Return [x, y] of the center of cell containing provided text 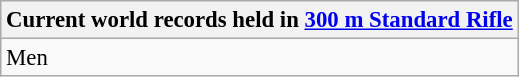
Men [260, 58]
Current world records held in 300 m Standard Rifle [260, 20]
